Extract the (x, y) coordinate from the center of the cell holding the provided text.  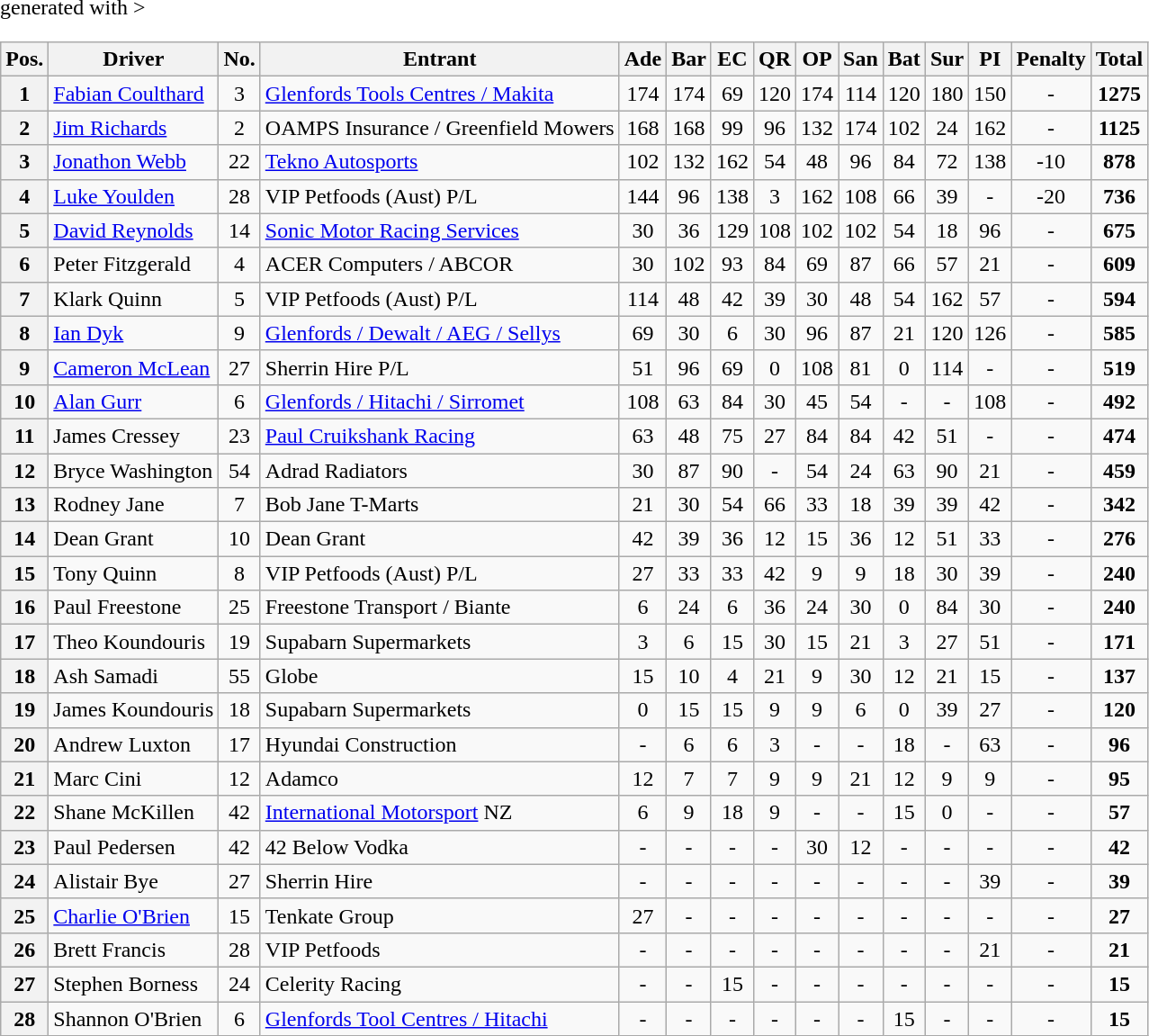
Hyundai Construction (439, 744)
Paul Freestone (133, 608)
Peter Fitzgerald (133, 265)
Brett Francis (133, 950)
OP (817, 59)
Entrant (439, 59)
93 (732, 265)
Globe (439, 676)
Bob Jane T-Marts (439, 505)
1 (25, 94)
VIP Petfoods (439, 950)
Bryce Washington (133, 471)
Paul Pedersen (133, 847)
Paul Cruikshank Racing (439, 436)
276 (1119, 539)
Fabian Coulthard (133, 94)
81 (861, 367)
171 (1119, 642)
Glenfords / Dewalt / AEG / Sellys (439, 333)
Cameron McLean (133, 367)
EC (732, 59)
137 (1119, 676)
Driver (133, 59)
Rodney Jane (133, 505)
72 (947, 162)
Tenkate Group (439, 915)
675 (1119, 230)
20 (25, 744)
Tekno Autosports (439, 162)
Glenfords Tools Centres / Makita (439, 94)
150 (990, 94)
459 (1119, 471)
Shannon O'Brien (133, 1018)
42 Below Vodka (439, 847)
Adamco (439, 779)
-20 (1051, 196)
Luke Youlden (133, 196)
594 (1119, 299)
Sherrin Hire (439, 881)
Penalty (1051, 59)
Klark Quinn (133, 299)
11 (25, 436)
QR (774, 59)
878 (1119, 162)
San (861, 59)
95 (1119, 779)
OAMPS Insurance / Greenfield Mowers (439, 128)
26 (25, 950)
Andrew Luxton (133, 744)
PI (990, 59)
James Koundouris (133, 710)
Ash Samadi (133, 676)
Freestone Transport / Biante (439, 608)
Tony Quinn (133, 573)
1275 (1119, 94)
519 (1119, 367)
75 (732, 436)
Jonathon Webb (133, 162)
Glenfords / Hitachi / Sirromet (439, 401)
492 (1119, 401)
585 (1119, 333)
Adrad Radiators (439, 471)
Theo Koundouris (133, 642)
144 (642, 196)
736 (1119, 196)
Ade (642, 59)
Sonic Motor Racing Services (439, 230)
Stephen Borness (133, 984)
Alistair Bye (133, 881)
Charlie O'Brien (133, 915)
13 (25, 505)
Bat (903, 59)
474 (1119, 436)
-10 (1051, 162)
James Cressey (133, 436)
609 (1119, 265)
David Reynolds (133, 230)
99 (732, 128)
126 (990, 333)
1125 (1119, 128)
Alan Gurr (133, 401)
Sur (947, 59)
Jim Richards (133, 128)
Shane McKillen (133, 813)
45 (817, 401)
No. (239, 59)
55 (239, 676)
16 (25, 608)
Bar (689, 59)
Pos. (25, 59)
180 (947, 94)
Glenfords Tool Centres / Hitachi (439, 1018)
Ian Dyk (133, 333)
342 (1119, 505)
Sherrin Hire P/L (439, 367)
Celerity Racing (439, 984)
International Motorsport NZ (439, 813)
Marc Cini (133, 779)
ACER Computers / ABCOR (439, 265)
Total (1119, 59)
129 (732, 230)
